Locate the cell with the specified text and output its (X, Y) center coordinate. 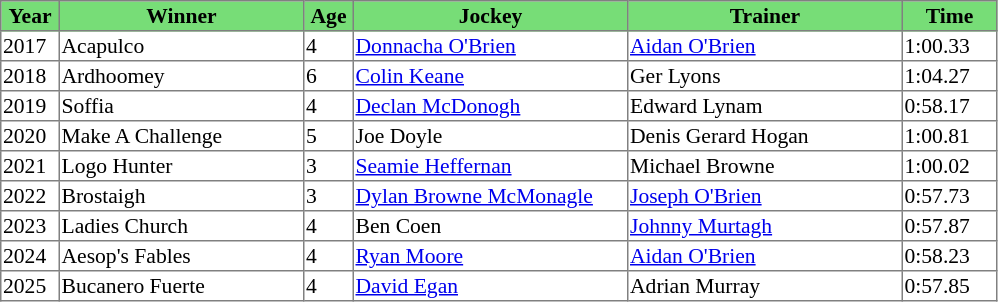
2017 (30, 46)
Ryan Moore (490, 256)
Logo Hunter (181, 166)
Johnny Murtagh (765, 226)
0:58.23 (949, 256)
0:57.87 (949, 226)
Donnacha O'Brien (490, 46)
1:00.33 (949, 46)
David Egan (490, 286)
1:00.81 (949, 136)
Ger Lyons (765, 76)
Age (329, 16)
2025 (30, 286)
Adrian Murray (765, 286)
Winner (181, 16)
Year (30, 16)
2023 (30, 226)
0:57.85 (949, 286)
Dylan Browne McMonagle (490, 196)
Time (949, 16)
Make A Challenge (181, 136)
Bucanero Fuerte (181, 286)
Declan McDonogh (490, 106)
Trainer (765, 16)
2021 (30, 166)
Aesop's Fables (181, 256)
2024 (30, 256)
Edward Lynam (765, 106)
Joe Doyle (490, 136)
Ladies Church (181, 226)
1:04.27 (949, 76)
Acapulco (181, 46)
Denis Gerard Hogan (765, 136)
1:00.02 (949, 166)
2018 (30, 76)
6 (329, 76)
Soffia (181, 106)
2020 (30, 136)
Michael Browne (765, 166)
Joseph O'Brien (765, 196)
Ardhoomey (181, 76)
Seamie Heffernan (490, 166)
Brostaigh (181, 196)
Ben Coen (490, 226)
0:57.73 (949, 196)
Colin Keane (490, 76)
2022 (30, 196)
5 (329, 136)
2019 (30, 106)
Jockey (490, 16)
0:58.17 (949, 106)
